Return the [x, y] coordinate for the center point of the cell that contains the specified text.  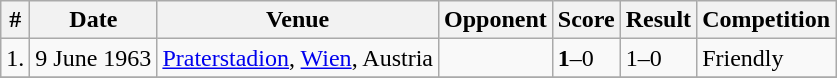
Score [586, 20]
Opponent [495, 20]
Date [94, 20]
Venue [298, 20]
# [16, 20]
Result [658, 20]
Competition [766, 20]
1. [16, 58]
Praterstadion, Wien, Austria [298, 58]
9 June 1963 [94, 58]
Friendly [766, 58]
